Capture the cell that displays the provided text and extract its [X, Y] central coordinate. 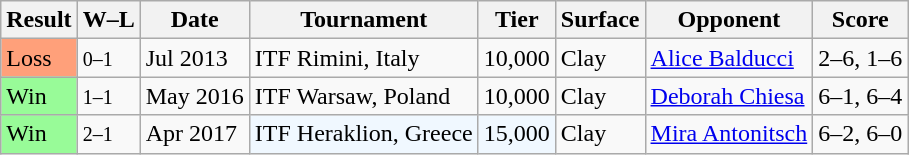
Jul 2013 [194, 58]
0–1 [108, 58]
6–1, 6–4 [860, 96]
2–1 [108, 134]
Tournament [364, 20]
Tier [516, 20]
Date [194, 20]
1–1 [108, 96]
Score [860, 20]
May 2016 [194, 96]
Opponent [729, 20]
Result [39, 20]
6–2, 6–0 [860, 134]
Alice Balducci [729, 58]
15,000 [516, 134]
Mira Antonitsch [729, 134]
2–6, 1–6 [860, 58]
Loss [39, 58]
ITF Warsaw, Poland [364, 96]
Surface [600, 20]
Deborah Chiesa [729, 96]
Apr 2017 [194, 134]
ITF Heraklion, Greece [364, 134]
W–L [108, 20]
ITF Rimini, Italy [364, 58]
